Find where the given text appears and provide that cell's center as [x, y] coordinate. 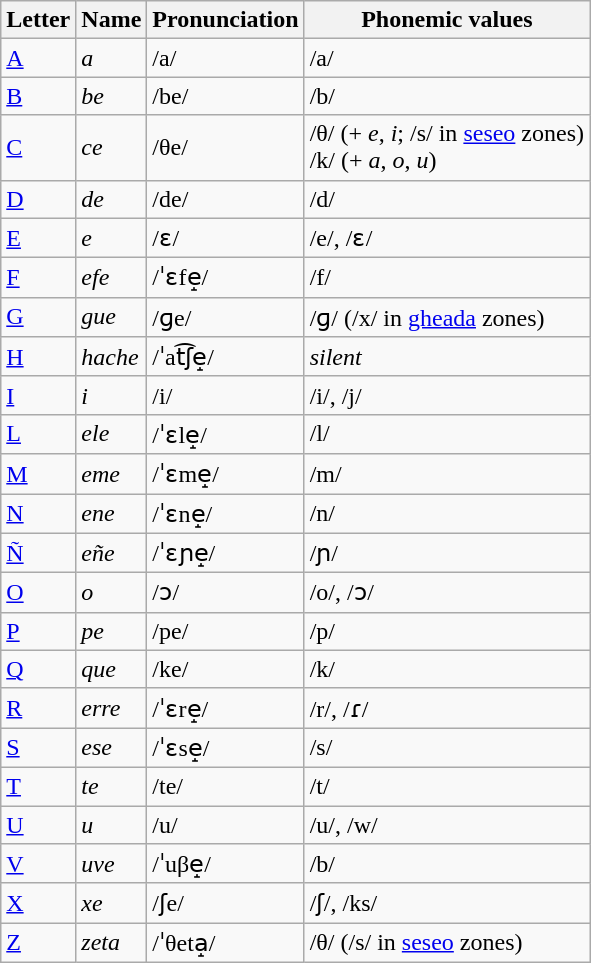
/be/ [226, 96]
L [38, 434]
O [38, 593]
P [38, 631]
F [38, 278]
B [38, 96]
/f/ [446, 278]
Letter [38, 20]
/ʃ/, /ks/ [446, 903]
/u/, /w/ [446, 825]
Q [38, 669]
be [112, 96]
/e/, /ɛ/ [446, 238]
pe [112, 631]
/m/ [446, 474]
erre [112, 708]
/pe/ [226, 631]
Z [38, 943]
U [38, 825]
que [112, 669]
V [38, 864]
gue [112, 317]
/ɡe/ [226, 317]
a [112, 58]
Ñ [38, 553]
xe [112, 903]
S [38, 748]
/n/ [446, 514]
Name [112, 20]
/k/ [446, 669]
/ɡ/ (/x/ in gheada zones) [446, 317]
Phonemic values [446, 20]
/ˈɛme̝/ [226, 474]
/ˈɛre̝/ [226, 708]
/i/, /j/ [446, 395]
/u/ [226, 825]
/ˈɛfe̝/ [226, 278]
/θ/ (+ e, i; /s/ in seseo zones)/k/ (+ a, o, u) [446, 148]
/t/ [446, 786]
I [38, 395]
/o/, /ɔ/ [446, 593]
te [112, 786]
/ɔ/ [226, 593]
eñe [112, 553]
N [38, 514]
G [38, 317]
zeta [112, 943]
/ˈɛne̝/ [226, 514]
o [112, 593]
/θ/ (/s/ in seseo zones) [446, 943]
T [38, 786]
/ˈuβe̝/ [226, 864]
/ˈθeta̝/ [226, 943]
E [38, 238]
/ʃe/ [226, 903]
i [112, 395]
e [112, 238]
/te/ [226, 786]
ce [112, 148]
/ɛ/ [226, 238]
X [38, 903]
silent [446, 357]
/l/ [446, 434]
ele [112, 434]
u [112, 825]
/θe/ [226, 148]
efe [112, 278]
C [38, 148]
/r/, /ɾ/ [446, 708]
H [38, 357]
de [112, 199]
hache [112, 357]
M [38, 474]
/i/ [226, 395]
/d/ [446, 199]
ene [112, 514]
/p/ [446, 631]
eme [112, 474]
/s/ [446, 748]
ese [112, 748]
/ˈɛse̝/ [226, 748]
/ke/ [226, 669]
D [38, 199]
R [38, 708]
uve [112, 864]
/ˈɛle̝/ [226, 434]
/ˈɛɲe̝/ [226, 553]
Pronunciation [226, 20]
A [38, 58]
/ˈat͡ʃe̝/ [226, 357]
/de/ [226, 199]
/ɲ/ [446, 553]
